Extract the [X, Y] coordinate from the center of the cell holding the provided text.  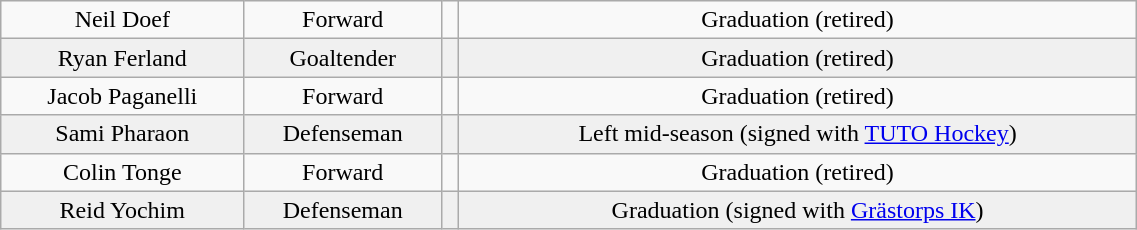
Jacob Paganelli [122, 96]
Neil Doef [122, 20]
Goaltender [343, 58]
Ryan Ferland [122, 58]
Colin Tonge [122, 172]
Sami Pharaon [122, 134]
Left mid-season (signed with TUTO Hockey) [798, 134]
Reid Yochim [122, 210]
Graduation (signed with Grästorps IK) [798, 210]
